Detect which cell encompasses the target text, then output its [X, Y] center coordinate. 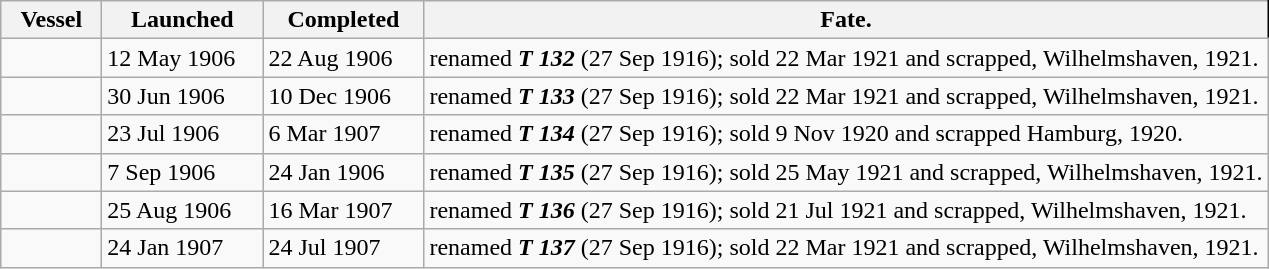
renamed T 135 (27 Sep 1916); sold 25 May 1921 and scrapped, Wilhelmshaven, 1921. [846, 172]
Fate. [846, 20]
24 Jul 1907 [344, 248]
30 Jun 1906 [182, 96]
Vessel [52, 20]
7 Sep 1906 [182, 172]
24 Jan 1906 [344, 172]
25 Aug 1906 [182, 210]
renamed T 136 (27 Sep 1916); sold 21 Jul 1921 and scrapped, Wilhelmshaven, 1921. [846, 210]
Completed [344, 20]
22 Aug 1906 [344, 58]
Launched [182, 20]
6 Mar 1907 [344, 134]
10 Dec 1906 [344, 96]
renamed T 134 (27 Sep 1916); sold 9 Nov 1920 and scrapped Hamburg, 1920. [846, 134]
23 Jul 1906 [182, 134]
renamed T 132 (27 Sep 1916); sold 22 Mar 1921 and scrapped, Wilhelmshaven, 1921. [846, 58]
24 Jan 1907 [182, 248]
16 Mar 1907 [344, 210]
12 May 1906 [182, 58]
renamed T 137 (27 Sep 1916); sold 22 Mar 1921 and scrapped, Wilhelmshaven, 1921. [846, 248]
renamed T 133 (27 Sep 1916); sold 22 Mar 1921 and scrapped, Wilhelmshaven, 1921. [846, 96]
